Return [X, Y] of the center of cell containing provided text 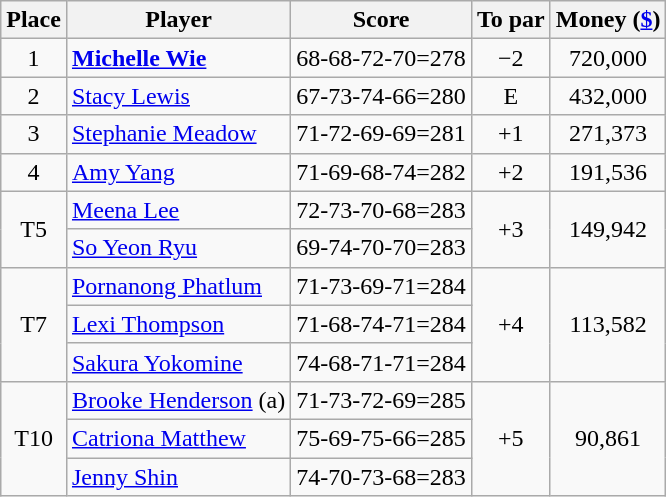
90,861 [608, 438]
Sakura Yokomine [178, 362]
67-73-74-66=280 [382, 96]
113,582 [608, 324]
72-73-70-68=283 [382, 210]
191,536 [608, 172]
Catriona Matthew [178, 438]
Lexi Thompson [178, 324]
Jenny Shin [178, 477]
+5 [510, 438]
71-73-69-71=284 [382, 286]
T10 [34, 438]
69-74-70-70=283 [382, 248]
74-68-71-71=284 [382, 362]
68-68-72-70=278 [382, 58]
Money ($) [608, 20]
71-69-68-74=282 [382, 172]
75-69-75-66=285 [382, 438]
Stephanie Meadow [178, 134]
432,000 [608, 96]
149,942 [608, 229]
Michelle Wie [178, 58]
Player [178, 20]
74-70-73-68=283 [382, 477]
+2 [510, 172]
2 [34, 96]
Amy Yang [178, 172]
−2 [510, 58]
T5 [34, 229]
Brooke Henderson (a) [178, 400]
3 [34, 134]
+4 [510, 324]
Place [34, 20]
To par [510, 20]
+1 [510, 134]
So Yeon Ryu [178, 248]
71-68-74-71=284 [382, 324]
E [510, 96]
Stacy Lewis [178, 96]
4 [34, 172]
Meena Lee [178, 210]
+3 [510, 229]
Pornanong Phatlum [178, 286]
71-72-69-69=281 [382, 134]
1 [34, 58]
T7 [34, 324]
720,000 [608, 58]
71-73-72-69=285 [382, 400]
271,373 [608, 134]
Score [382, 20]
